Provide the [x, y] coordinate of the cell's center where the given text is located.  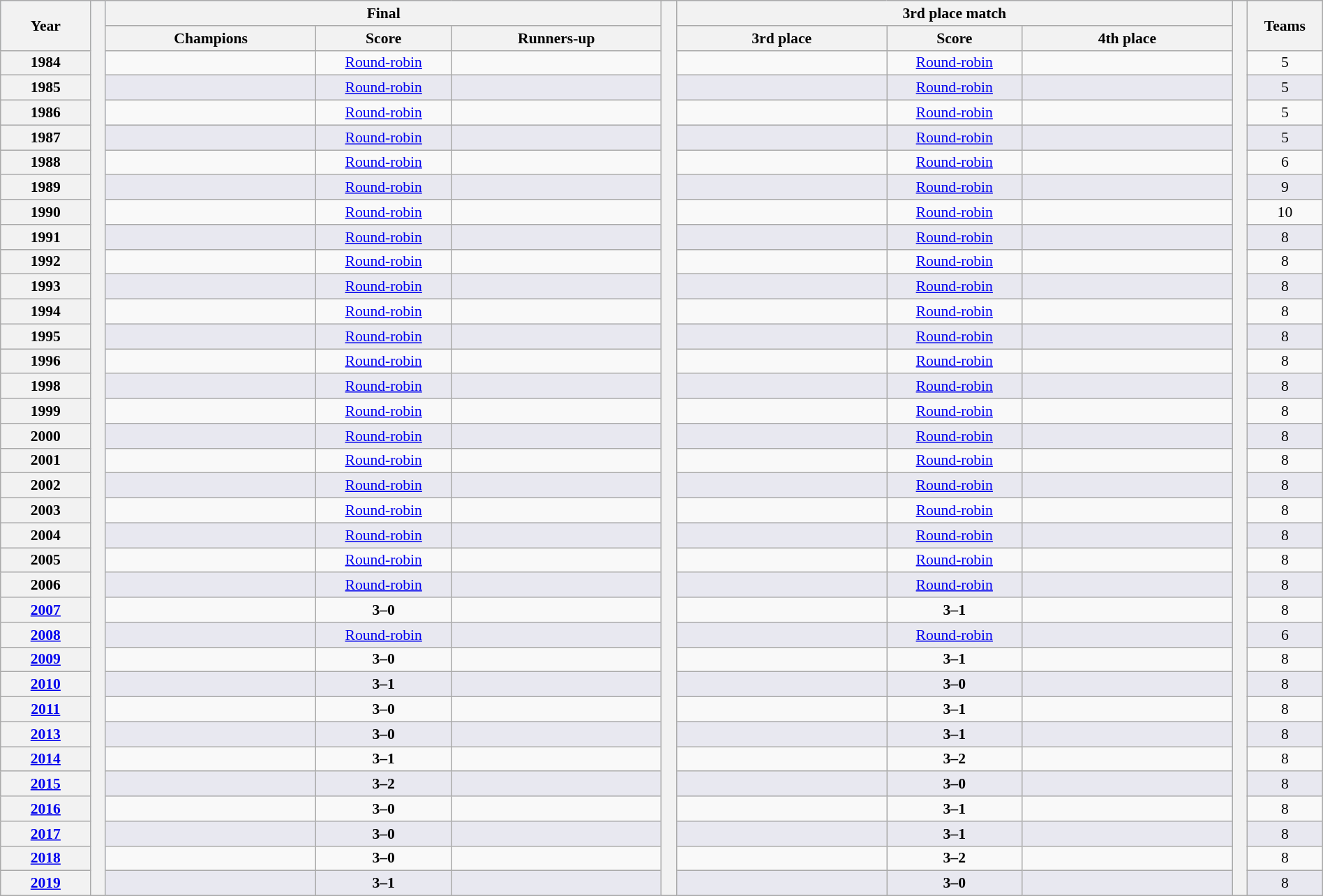
2017 [46, 834]
2005 [46, 560]
1992 [46, 262]
1985 [46, 88]
2006 [46, 585]
2014 [46, 759]
1995 [46, 336]
1996 [46, 361]
9 [1285, 188]
2009 [46, 659]
2004 [46, 535]
1998 [46, 387]
1986 [46, 113]
Teams [1285, 25]
1990 [46, 212]
1984 [46, 63]
3rd place match [955, 13]
1989 [46, 188]
2002 [46, 486]
2008 [46, 635]
10 [1285, 212]
4th place [1128, 38]
2018 [46, 858]
1988 [46, 163]
Champions [211, 38]
1994 [46, 312]
2016 [46, 809]
Year [46, 25]
2001 [46, 461]
2007 [46, 610]
1991 [46, 237]
1999 [46, 411]
2013 [46, 734]
Final [384, 13]
Runners-up [557, 38]
2003 [46, 511]
2011 [46, 710]
3rd place [782, 38]
2015 [46, 784]
2000 [46, 436]
2019 [46, 883]
1987 [46, 137]
1993 [46, 287]
2010 [46, 685]
